Output the (x, y) coordinate of the center of the cell containing the given text.  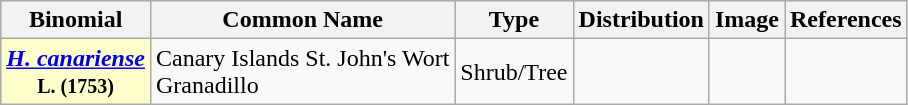
Canary Islands St. John's WortGranadillo (302, 72)
References (846, 20)
Common Name (302, 20)
Binomial (76, 20)
Distribution (641, 20)
H. canarienseL. (1753) (76, 72)
Shrub/Tree (514, 72)
Image (746, 20)
Type (514, 20)
